From the cell containing the given text, extract its center point as [x, y] coordinate. 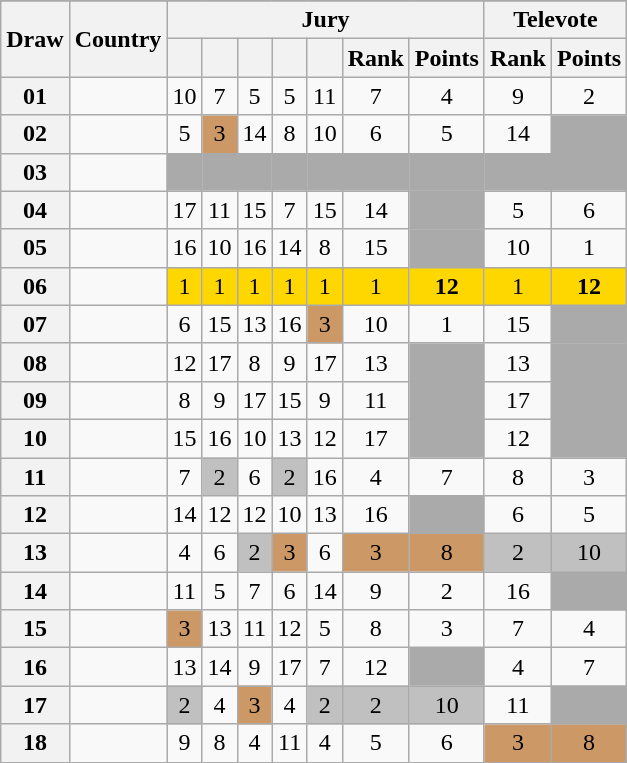
Jury [326, 20]
03 [35, 172]
02 [35, 134]
Country [118, 39]
Draw [35, 39]
04 [35, 210]
07 [35, 324]
18 [35, 743]
08 [35, 362]
09 [35, 400]
05 [35, 248]
06 [35, 286]
Televote [555, 20]
01 [35, 96]
